For the text-containing cell, return its midpoint in (X, Y) coordinate format. 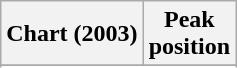
Peakposition (189, 34)
Chart (2003) (72, 34)
